Locate the cell with the specified text and output its [x, y] center coordinate. 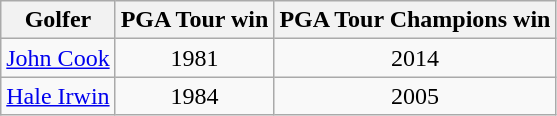
Hale Irwin [58, 96]
2005 [415, 96]
1984 [194, 96]
John Cook [58, 58]
2014 [415, 58]
PGA Tour Champions win [415, 20]
1981 [194, 58]
Golfer [58, 20]
PGA Tour win [194, 20]
